Detect which cell encompasses the target text, then output its [x, y] center coordinate. 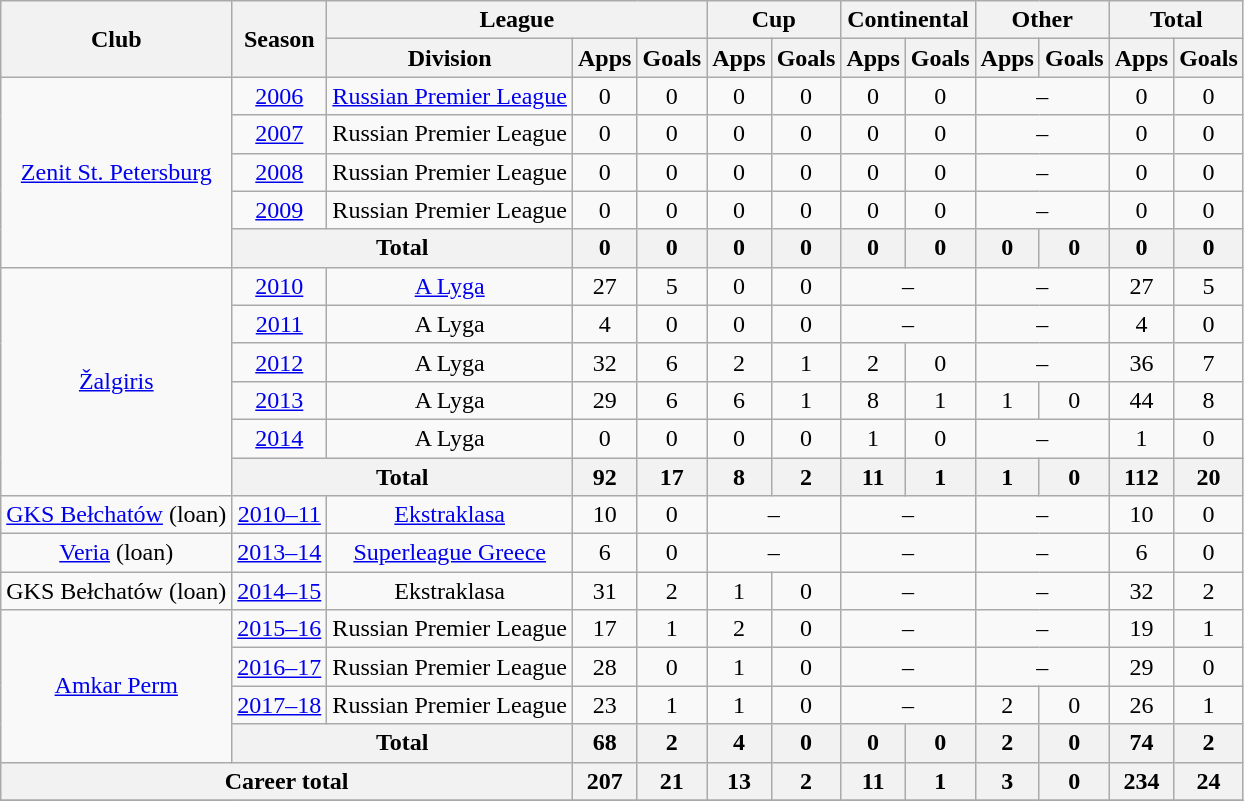
44 [1141, 400]
2015–16 [280, 629]
31 [605, 591]
2010 [280, 286]
2011 [280, 324]
92 [605, 477]
23 [605, 705]
2007 [280, 134]
Žalgiris [116, 381]
207 [605, 781]
2006 [280, 96]
7 [1209, 362]
Season [280, 39]
Superleague Greece [450, 553]
3 [1007, 781]
2012 [280, 362]
2009 [280, 210]
2008 [280, 172]
2013–14 [280, 553]
2017–18 [280, 705]
74 [1141, 743]
Club [116, 39]
Continental [908, 20]
21 [672, 781]
36 [1141, 362]
League [517, 20]
28 [605, 667]
Zenit St. Petersburg [116, 172]
Amkar Perm [116, 686]
112 [1141, 477]
19 [1141, 629]
26 [1141, 705]
68 [605, 743]
20 [1209, 477]
Division [450, 58]
2013 [280, 400]
234 [1141, 781]
24 [1209, 781]
13 [739, 781]
2014–15 [280, 591]
Cup [774, 20]
2016–17 [280, 667]
Veria (loan) [116, 553]
Career total [287, 781]
Other [1042, 20]
2014 [280, 438]
2010–11 [280, 515]
